Extract the (x, y) coordinate from the center of the cell holding the provided text.  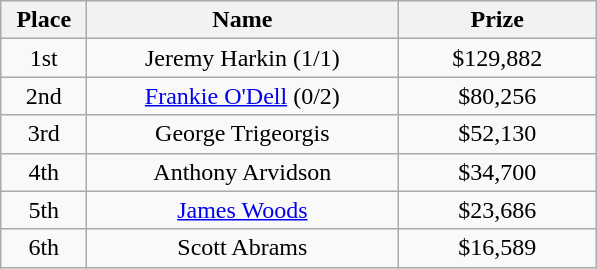
Frankie O'Dell (0/2) (242, 96)
$16,589 (498, 248)
4th (44, 172)
$129,882 (498, 58)
$34,700 (498, 172)
Name (242, 20)
$23,686 (498, 210)
$80,256 (498, 96)
5th (44, 210)
Scott Abrams (242, 248)
Jeremy Harkin (1/1) (242, 58)
Anthony Arvidson (242, 172)
George Trigeorgis (242, 134)
2nd (44, 96)
1st (44, 58)
$52,130 (498, 134)
James Woods (242, 210)
3rd (44, 134)
6th (44, 248)
Place (44, 20)
Prize (498, 20)
